Capture the cell that displays the provided text and extract its [x, y] central coordinate. 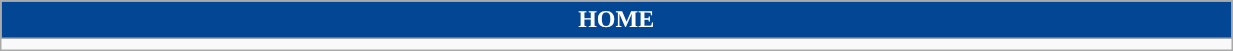
HOME [616, 20]
